From the cell containing the given text, extract its center point as [X, Y] coordinate. 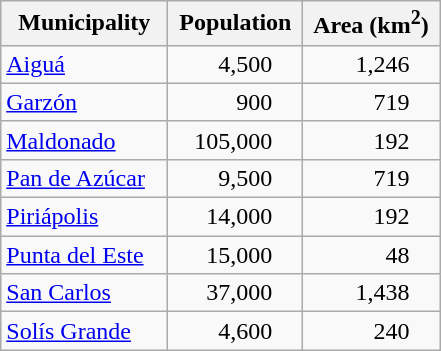
Solís Grande [84, 331]
Municipality [84, 24]
Aiguá [84, 64]
Population [236, 24]
37,000 [236, 293]
4,500 [236, 64]
Pan de Azúcar [84, 178]
Area (km2) [372, 24]
Maldonado [84, 140]
San Carlos [84, 293]
Punta del Este [84, 255]
14,000 [236, 217]
15,000 [236, 255]
Piriápolis [84, 217]
1,438 [372, 293]
Garzón [84, 102]
105,000 [236, 140]
48 [372, 255]
9,500 [236, 178]
4,600 [236, 331]
900 [236, 102]
1,246 [372, 64]
240 [372, 331]
